Determine the [x, y] coordinate at the center of the cell enclosing the given text.  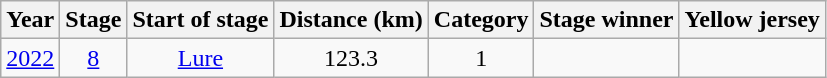
Stage [94, 20]
1 [481, 58]
Year [30, 20]
123.3 [351, 58]
8 [94, 58]
Distance (km) [351, 20]
Category [481, 20]
Start of stage [200, 20]
Stage winner [606, 20]
Yellow jersey [752, 20]
2022 [30, 58]
Lure [200, 58]
